Output the (X, Y) coordinate of the center of the cell containing the given text.  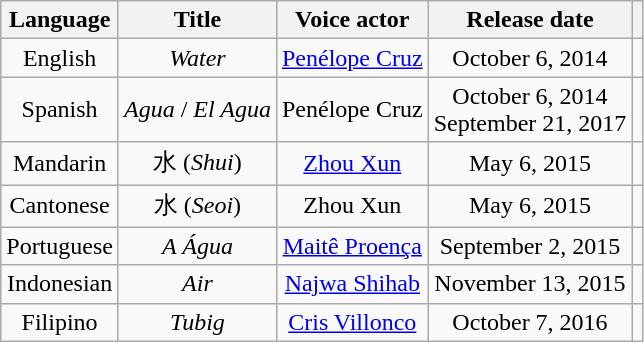
Cris Villonco (352, 322)
水 (Seoi) (197, 206)
Najwa Shihab (352, 284)
Spanish (60, 110)
Tubig (197, 322)
October 6, 2014 (530, 58)
Mandarin (60, 164)
October 6, 2014September 21, 2017 (530, 110)
Release date (530, 20)
Water (197, 58)
Portuguese (60, 246)
A Água (197, 246)
Language (60, 20)
Agua / El Agua (197, 110)
Indonesian (60, 284)
November 13, 2015 (530, 284)
English (60, 58)
Cantonese (60, 206)
Maitê Proença (352, 246)
水 (Shui) (197, 164)
October 7, 2016 (530, 322)
Title (197, 20)
September 2, 2015 (530, 246)
Air (197, 284)
Filipino (60, 322)
Voice actor (352, 20)
